Identify which cell holds the provided text, then report its (X, Y) central coordinate. 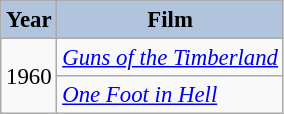
1960 (29, 76)
One Foot in Hell (170, 95)
Film (170, 20)
Guns of the Timberland (170, 58)
Year (29, 20)
